Locate the cell with the specified text and output its (x, y) center coordinate. 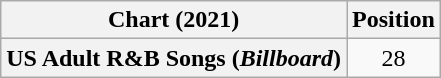
US Adult R&B Songs (Billboard) (174, 58)
Chart (2021) (174, 20)
Position (394, 20)
28 (394, 58)
